Provide the (x, y) coordinate of the cell's center where the given text is located.  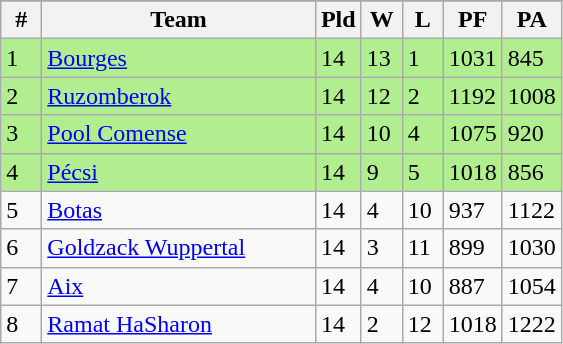
PF (472, 20)
1008 (532, 96)
Bourges (179, 58)
Team (179, 20)
13 (382, 58)
9 (382, 172)
W (382, 20)
11 (422, 248)
L (422, 20)
Goldzack Wuppertal (179, 248)
856 (532, 172)
1222 (532, 324)
# (22, 20)
899 (472, 248)
1031 (472, 58)
1075 (472, 134)
Pool Comense (179, 134)
Pécsi (179, 172)
7 (22, 286)
Botas (179, 210)
Aix (179, 286)
1122 (532, 210)
1054 (532, 286)
PA (532, 20)
920 (532, 134)
Ramat HaSharon (179, 324)
1030 (532, 248)
8 (22, 324)
937 (472, 210)
6 (22, 248)
887 (472, 286)
Pld (338, 20)
Ruzomberok (179, 96)
1192 (472, 96)
845 (532, 58)
